Provide the (x, y) coordinate of the cell's center where the given text is located.  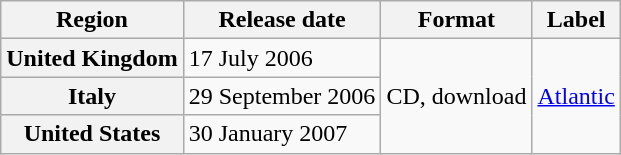
30 January 2007 (282, 134)
United States (92, 134)
Label (576, 20)
CD, download (456, 96)
17 July 2006 (282, 58)
Region (92, 20)
Format (456, 20)
Release date (282, 20)
29 September 2006 (282, 96)
United Kingdom (92, 58)
Italy (92, 96)
Atlantic (576, 96)
